Search for the cell housing the specified text and yield its (x, y) center coordinate. 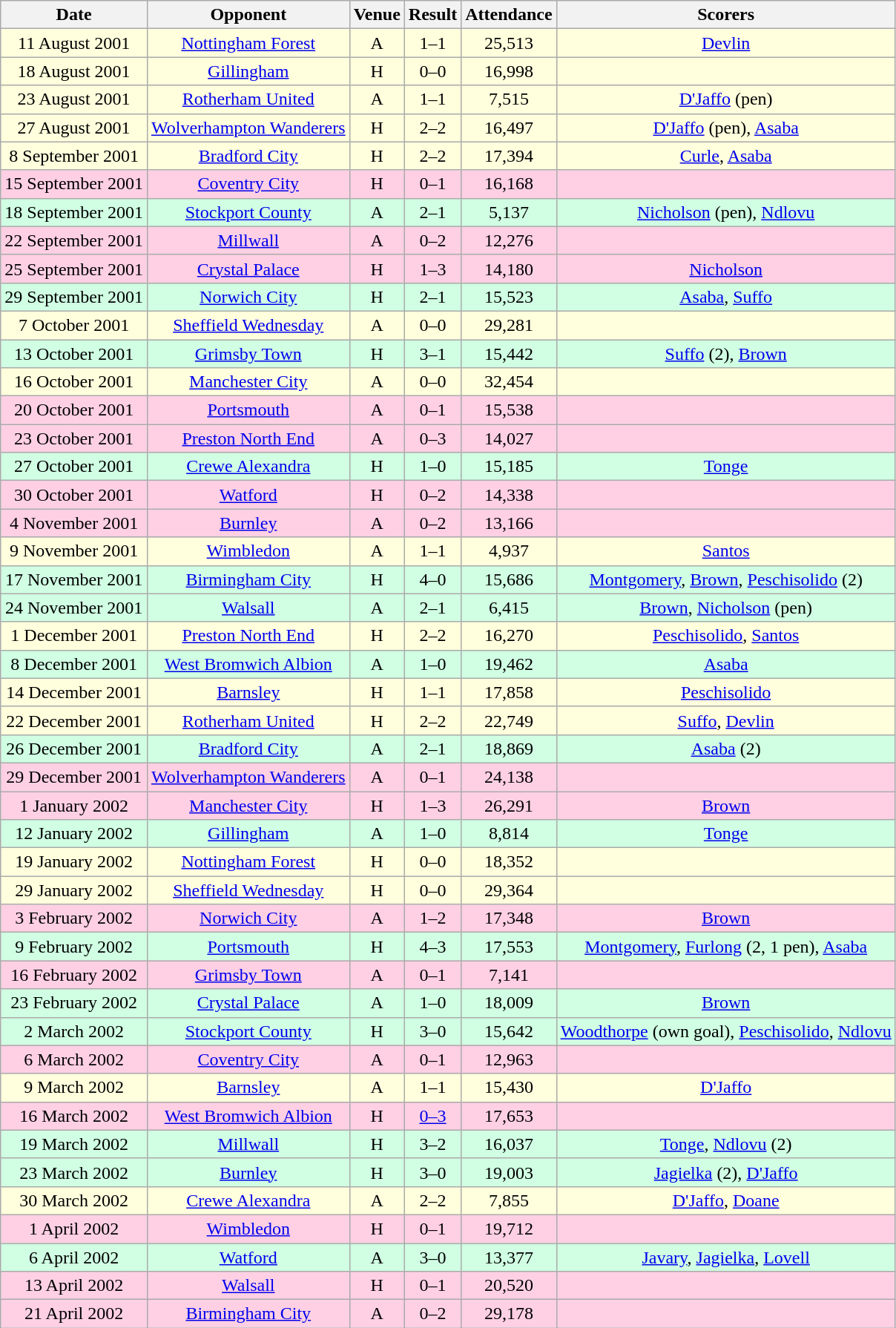
Nicholson (pen), Ndlovu (725, 212)
6 April 2002 (74, 1258)
4–0 (432, 579)
Asaba (2) (725, 749)
25,513 (509, 43)
21 April 2002 (74, 1314)
29,281 (509, 325)
16,168 (509, 184)
17 November 2001 (74, 579)
23 March 2002 (74, 1172)
7,515 (509, 99)
15,642 (509, 1031)
Peschisolido (725, 692)
12,276 (509, 240)
24 November 2001 (74, 608)
Nicholson (725, 269)
Montgomery, Furlong (2, 1 pen), Asaba (725, 947)
4–3 (432, 947)
12 January 2002 (74, 834)
13 October 2001 (74, 354)
D'Jaffo, Doane (725, 1200)
D'Jaffo (pen), Asaba (725, 128)
30 October 2001 (74, 495)
Tonge, Ndlovu (2) (725, 1144)
14 December 2001 (74, 692)
4,937 (509, 551)
19,712 (509, 1229)
6 March 2002 (74, 1059)
16,998 (509, 71)
Peschisolido, Santos (725, 636)
1 April 2002 (74, 1229)
29 January 2002 (74, 890)
7,855 (509, 1200)
29 December 2001 (74, 777)
20 October 2001 (74, 410)
22 September 2001 (74, 240)
Opponent (248, 15)
9 March 2002 (74, 1088)
1 December 2001 (74, 636)
16 March 2002 (74, 1116)
Woodthorpe (own goal), Peschisolido, Ndlovu (725, 1031)
1–2 (432, 918)
7,141 (509, 975)
17,394 (509, 156)
16,497 (509, 128)
23 October 2001 (74, 438)
3–1 (432, 354)
Jagielka (2), D'Jaffo (725, 1172)
2 March 2002 (74, 1031)
20,520 (509, 1286)
16 February 2002 (74, 975)
26 December 2001 (74, 749)
29,364 (509, 890)
19 March 2002 (74, 1144)
18,869 (509, 749)
22,749 (509, 720)
15,442 (509, 354)
Venue (377, 15)
19 January 2002 (74, 862)
24,138 (509, 777)
32,454 (509, 382)
D'Jaffo (725, 1088)
4 November 2001 (74, 523)
23 August 2001 (74, 99)
Attendance (509, 15)
Montgomery, Brown, Peschisolido (2) (725, 579)
15 September 2001 (74, 184)
30 March 2002 (74, 1200)
11 August 2001 (74, 43)
13 April 2002 (74, 1286)
17,858 (509, 692)
13,377 (509, 1258)
12,963 (509, 1059)
14,180 (509, 269)
23 February 2002 (74, 1003)
9 February 2002 (74, 947)
3–2 (432, 1144)
15,686 (509, 579)
27 October 2001 (74, 467)
Javary, Jagielka, Lovell (725, 1258)
14,027 (509, 438)
5,137 (509, 212)
8 September 2001 (74, 156)
Date (74, 15)
19,003 (509, 1172)
D'Jaffo (pen) (725, 99)
7 October 2001 (74, 325)
1 January 2002 (74, 805)
13,166 (509, 523)
15,185 (509, 467)
18 September 2001 (74, 212)
17,653 (509, 1116)
Asaba, Suffo (725, 297)
18,352 (509, 862)
16,037 (509, 1144)
29 September 2001 (74, 297)
Suffo (2), Brown (725, 354)
Curle, Asaba (725, 156)
14,338 (509, 495)
27 August 2001 (74, 128)
16,270 (509, 636)
18 August 2001 (74, 71)
18,009 (509, 1003)
17,348 (509, 918)
Brown, Nicholson (pen) (725, 608)
Scorers (725, 15)
25 September 2001 (74, 269)
Santos (725, 551)
8,814 (509, 834)
26,291 (509, 805)
15,523 (509, 297)
17,553 (509, 947)
15,538 (509, 410)
19,462 (509, 664)
22 December 2001 (74, 720)
29,178 (509, 1314)
Devlin (725, 43)
Result (432, 15)
15,430 (509, 1088)
9 November 2001 (74, 551)
6,415 (509, 608)
Asaba (725, 664)
Suffo, Devlin (725, 720)
3 February 2002 (74, 918)
8 December 2001 (74, 664)
16 October 2001 (74, 382)
